Capture the cell that displays the provided text and extract its (x, y) central coordinate. 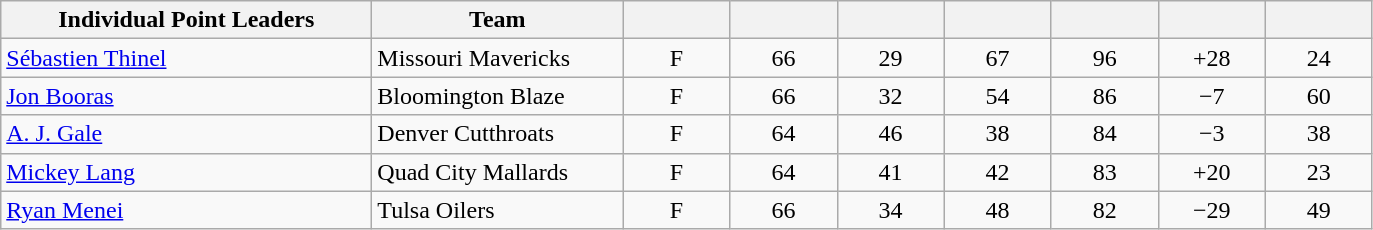
+20 (1212, 172)
Sébastien Thinel (186, 58)
82 (1104, 210)
Jon Booras (186, 96)
67 (998, 58)
Team (498, 20)
41 (890, 172)
Bloomington Blaze (498, 96)
Denver Cutthroats (498, 134)
Individual Point Leaders (186, 20)
Tulsa Oilers (498, 210)
29 (890, 58)
Ryan Menei (186, 210)
Mickey Lang (186, 172)
48 (998, 210)
−3 (1212, 134)
49 (1318, 210)
−7 (1212, 96)
23 (1318, 172)
+28 (1212, 58)
86 (1104, 96)
96 (1104, 58)
24 (1318, 58)
−29 (1212, 210)
46 (890, 134)
Quad City Mallards (498, 172)
54 (998, 96)
Missouri Mavericks (498, 58)
42 (998, 172)
32 (890, 96)
83 (1104, 172)
84 (1104, 134)
60 (1318, 96)
34 (890, 210)
A. J. Gale (186, 134)
